Scan for the cell matching the given text and deliver its (X, Y) coordinate at center. 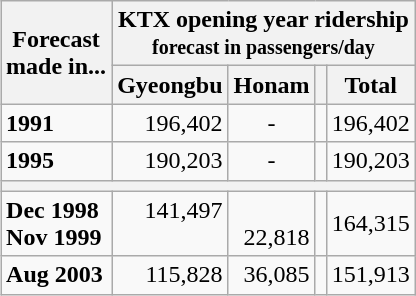
36,085 (272, 275)
KTX opening year ridershipforecast in passengers/day (264, 34)
141,497 (170, 224)
Honam (272, 85)
164,315 (370, 224)
Aug 2003 (56, 275)
Forecastmade in... (56, 52)
151,913 (370, 275)
Total (370, 85)
1991 (56, 123)
Dec 1998Nov 1999 (56, 224)
Gyeongbu (170, 85)
1995 (56, 161)
22,818 (272, 224)
115,828 (170, 275)
